For the text-containing cell, return its midpoint in (X, Y) coordinate format. 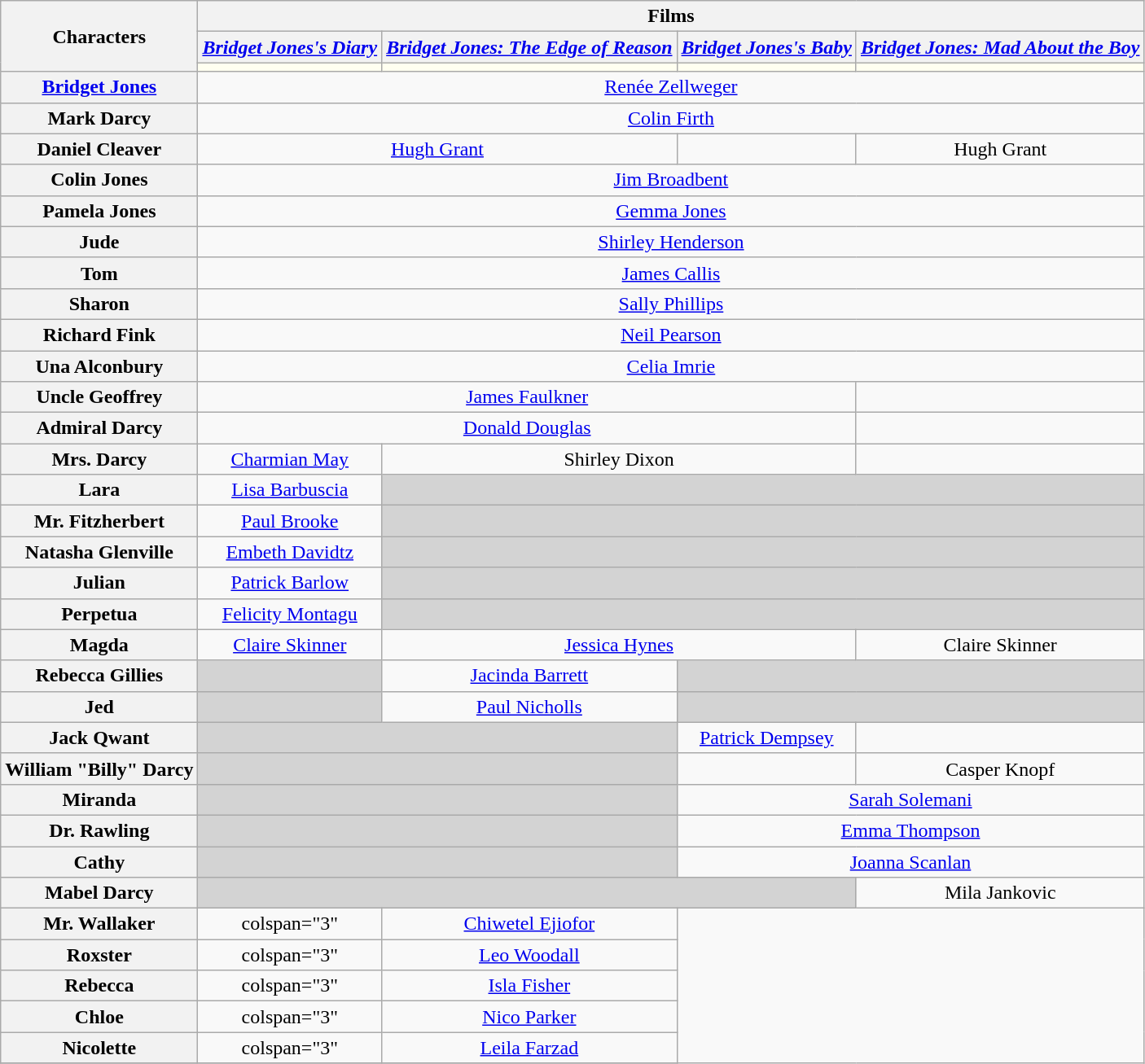
Renée Zellweger (671, 87)
Embeth Davidtz (290, 552)
Patrick Dempsey (766, 738)
Lara (99, 490)
Isla Fisher (529, 986)
Daniel Cleaver (99, 149)
Films (671, 16)
Dr. Rawling (99, 830)
Paul Nicholls (529, 707)
Perpetua (99, 614)
Tom (99, 273)
Lisa Barbuscia (290, 490)
Sally Phillips (671, 304)
Bridget Jones: Mad About the Boy (1000, 47)
Colin Jones (99, 180)
Rebecca Gillies (99, 676)
Julian (99, 583)
Chloe (99, 1017)
Donald Douglas (528, 428)
Colin Firth (671, 118)
Shirley Dixon (619, 459)
Shirley Henderson (671, 242)
James Faulkner (528, 397)
Jack Qwant (99, 738)
Bridget Jones: The Edge of Reason (529, 47)
Mrs. Darcy (99, 459)
Neil Pearson (671, 335)
Magda (99, 645)
Jim Broadbent (671, 180)
Sharon (99, 304)
Mabel Darcy (99, 893)
Mark Darcy (99, 118)
Mr. Wallaker (99, 924)
Mila Jankovic (1000, 893)
Sarah Solemani (910, 799)
Jed (99, 707)
Pamela Jones (99, 211)
Uncle Geoffrey (99, 397)
Natasha Glenville (99, 552)
Charmian May (290, 459)
Jessica Hynes (619, 645)
William "Billy" Darcy (99, 768)
Bridget Jones (99, 87)
Nico Parker (529, 1017)
Jacinda Barrett (529, 676)
Chiwetel Ejiofor (529, 924)
Emma Thompson (910, 830)
Paul Brooke (290, 521)
Nicolette (99, 1048)
Jude (99, 242)
Leila Farzad (529, 1048)
Una Alconbury (99, 366)
Bridget Jones's Diary (290, 47)
Cathy (99, 862)
Rebecca (99, 986)
Bridget Jones's Baby (766, 47)
Leo Woodall (529, 955)
Admiral Darcy (99, 428)
Mr. Fitzherbert (99, 521)
Miranda (99, 799)
Roxster (99, 955)
Characters (99, 36)
James Callis (671, 273)
Casper Knopf (1000, 768)
Felicity Montagu (290, 614)
Patrick Barlow (290, 583)
Celia Imrie (671, 366)
Joanna Scanlan (910, 862)
Gemma Jones (671, 211)
Richard Fink (99, 335)
